Capture the cell that displays the provided text and extract its [X, Y] central coordinate. 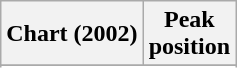
Chart (2002) [72, 34]
Peakposition [189, 34]
